Return [x, y] of the center of cell containing provided text 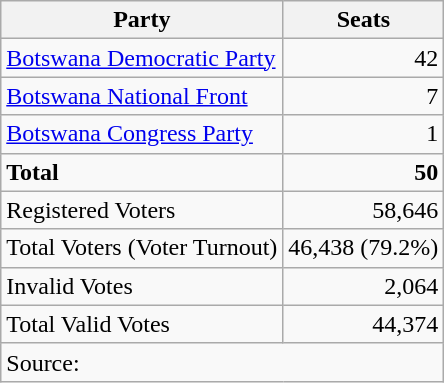
Registered Voters [142, 210]
Invalid Votes [142, 286]
2,064 [364, 286]
Botswana Democratic Party [142, 58]
Total [142, 172]
50 [364, 172]
58,646 [364, 210]
42 [364, 58]
7 [364, 96]
Total Valid Votes [142, 324]
46,438 (79.2%) [364, 248]
Botswana National Front [142, 96]
Party [142, 20]
Seats [364, 20]
Total Voters (Voter Turnout) [142, 248]
1 [364, 134]
Source: [222, 362]
Botswana Congress Party [142, 134]
44,374 [364, 324]
